Output the [x, y] coordinate of the center of the cell containing the given text.  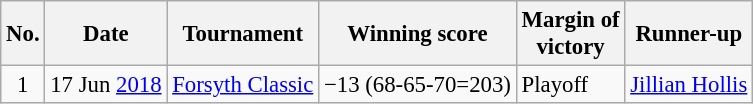
Jillian Hollis [689, 85]
Forsyth Classic [243, 85]
Playoff [570, 85]
No. [23, 34]
Winning score [418, 34]
Runner-up [689, 34]
17 Jun 2018 [106, 85]
Tournament [243, 34]
1 [23, 85]
Date [106, 34]
Margin ofvictory [570, 34]
−13 (68-65-70=203) [418, 85]
